Return (X, Y) of the center of cell containing provided text 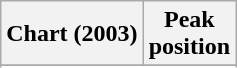
Peakposition (189, 34)
Chart (2003) (72, 34)
